Capture the cell that displays the provided text and extract its (x, y) central coordinate. 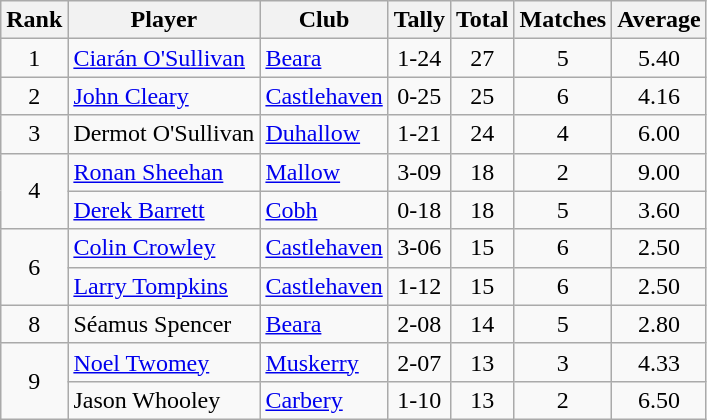
Average (660, 20)
3-06 (419, 248)
Derek Barrett (164, 210)
Mallow (324, 172)
9.00 (660, 172)
6.50 (660, 400)
Ronan Sheehan (164, 172)
Matches (563, 20)
2-08 (419, 324)
2-07 (419, 362)
6.00 (660, 134)
4.16 (660, 96)
9 (34, 381)
1-21 (419, 134)
John Cleary (164, 96)
Ciarán O'Sullivan (164, 58)
8 (34, 324)
Player (164, 20)
4.33 (660, 362)
3-09 (419, 172)
Tally (419, 20)
0-18 (419, 210)
5.40 (660, 58)
3.60 (660, 210)
Muskerry (324, 362)
Noel Twomey (164, 362)
Larry Tompkins (164, 286)
2.80 (660, 324)
14 (482, 324)
Colin Crowley (164, 248)
Jason Whooley (164, 400)
1-12 (419, 286)
1 (34, 58)
Dermot O'Sullivan (164, 134)
24 (482, 134)
1-24 (419, 58)
Rank (34, 20)
Total (482, 20)
1-10 (419, 400)
25 (482, 96)
Cobh (324, 210)
Séamus Spencer (164, 324)
0-25 (419, 96)
Duhallow (324, 134)
Carbery (324, 400)
Club (324, 20)
27 (482, 58)
